Scan for the cell matching the given text and deliver its (x, y) coordinate at center. 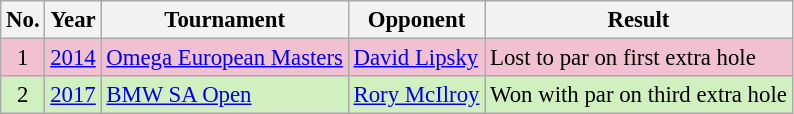
1 (23, 58)
Omega European Masters (224, 58)
Result (638, 20)
Won with par on third extra hole (638, 95)
2 (23, 95)
David Lipsky (416, 58)
2017 (73, 95)
Rory McIlroy (416, 95)
BMW SA Open (224, 95)
Opponent (416, 20)
Lost to par on first extra hole (638, 58)
Tournament (224, 20)
2014 (73, 58)
No. (23, 20)
Year (73, 20)
